Extract the (X, Y) coordinate from the center of the cell holding the provided text.  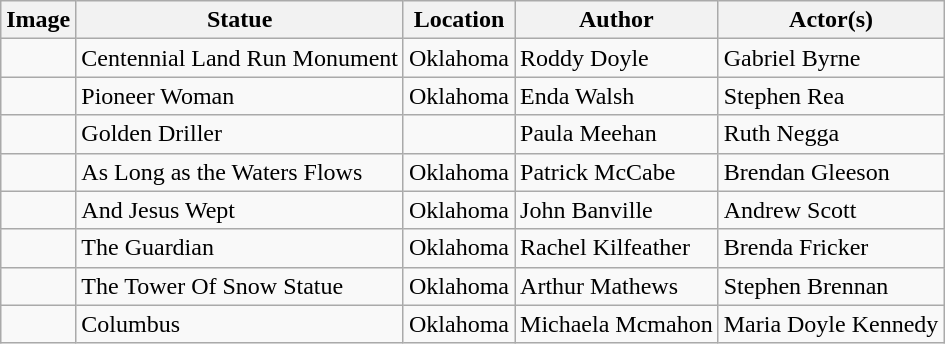
John Banville (617, 210)
Brendan Gleeson (831, 172)
The Guardian (240, 248)
Centennial Land Run Monument (240, 58)
Arthur Mathews (617, 286)
The Tower Of Snow Statue (240, 286)
Image (38, 20)
And Jesus Wept (240, 210)
Michaela Mcmahon (617, 324)
As Long as the Waters Flows (240, 172)
Columbus (240, 324)
Rachel Kilfeather (617, 248)
Patrick McCabe (617, 172)
Ruth Negga (831, 134)
Pioneer Woman (240, 96)
Enda Walsh (617, 96)
Golden Driller (240, 134)
Location (458, 20)
Stephen Rea (831, 96)
Roddy Doyle (617, 58)
Andrew Scott (831, 210)
Stephen Brennan (831, 286)
Gabriel Byrne (831, 58)
Author (617, 20)
Statue (240, 20)
Actor(s) (831, 20)
Maria Doyle Kennedy (831, 324)
Brenda Fricker (831, 248)
Paula Meehan (617, 134)
